Find where the given text appears and provide that cell's center as [x, y] coordinate. 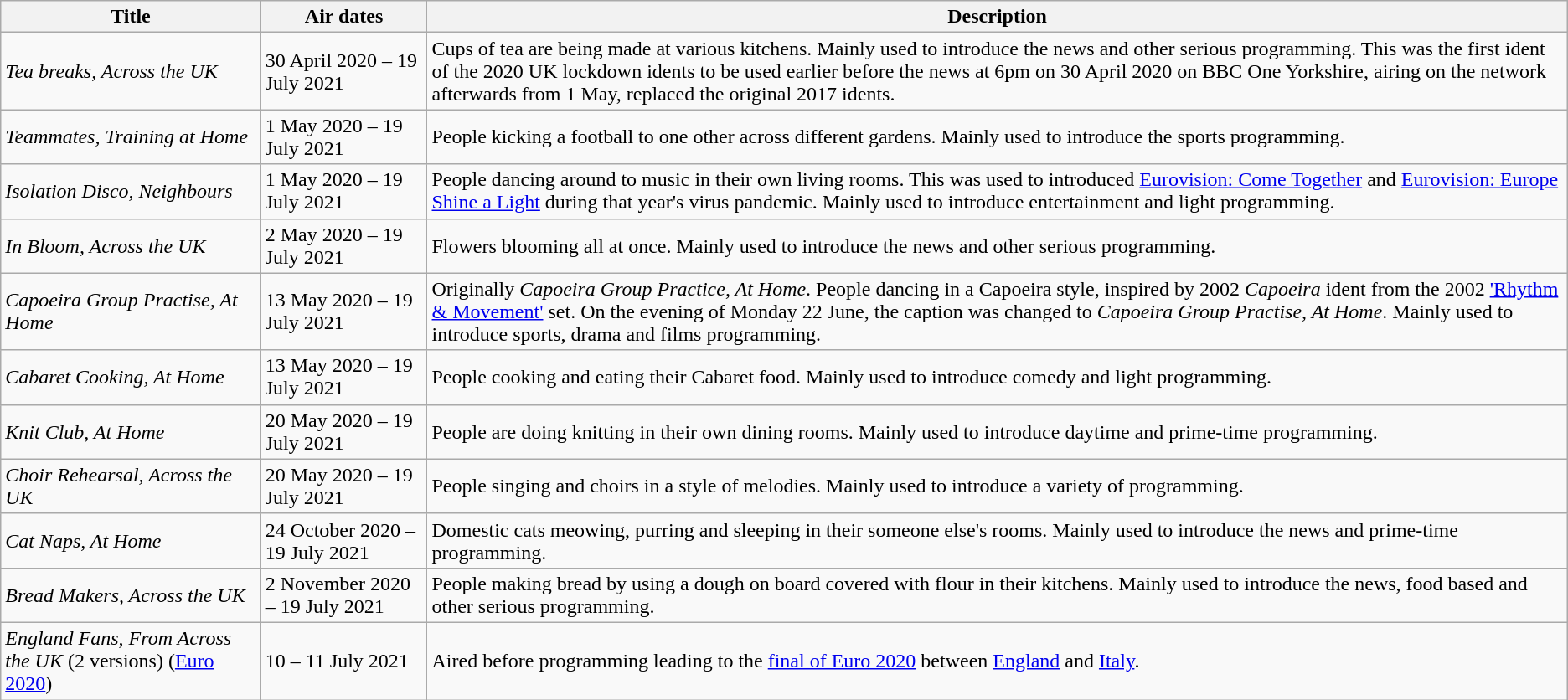
30 April 2020 – 19 July 2021 [343, 71]
In Bloom, Across the UK [131, 246]
Description [997, 17]
People kicking a football to one other across different gardens. Mainly used to introduce the sports programming. [997, 137]
Domestic cats meowing, purring and sleeping in their someone else's rooms. Mainly used to introduce the news and prime-time programming. [997, 541]
2 November 2020 – 19 July 2021 [343, 594]
Choir Rehearsal, Across the UK [131, 486]
Cabaret Cooking, At Home [131, 377]
Knit Club, At Home [131, 432]
10 – 11 July 2021 [343, 661]
People singing and choirs in a style of melodies. Mainly used to introduce a variety of programming. [997, 486]
England Fans, From Across the UK (2 versions) (Euro 2020) [131, 661]
2 May 2020 – 19 July 2021 [343, 246]
People are doing knitting in their own dining rooms. Mainly used to introduce daytime and prime-time programming. [997, 432]
Air dates [343, 17]
Cat Naps, At Home [131, 541]
People cooking and eating their Cabaret food. Mainly used to introduce comedy and light programming. [997, 377]
Capoeira Group Practise, At Home [131, 311]
Isolation Disco, Neighbours [131, 191]
Flowers blooming all at once. Mainly used to introduce the news and other serious programming. [997, 246]
Aired before programming leading to the final of Euro 2020 between England and Italy. [997, 661]
Bread Makers, Across the UK [131, 594]
Tea breaks, Across the UK [131, 71]
24 October 2020 – 19 July 2021 [343, 541]
Teammates, Training at Home [131, 137]
Title [131, 17]
